From the cell containing the given text, extract its center point as (x, y) coordinate. 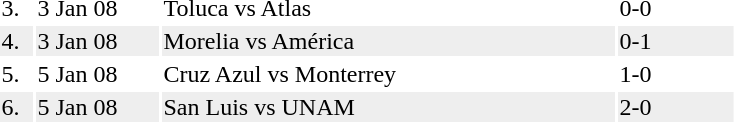
3 Jan 08 (98, 41)
San Luis vs UNAM (388, 107)
2-0 (676, 107)
Morelia vs América (388, 41)
5. (16, 74)
Cruz Azul vs Monterrey (388, 74)
4. (16, 41)
1-0 (676, 74)
0-1 (676, 41)
6. (16, 107)
